Determine the [X, Y] coordinate at the center of the cell enclosing the given text.  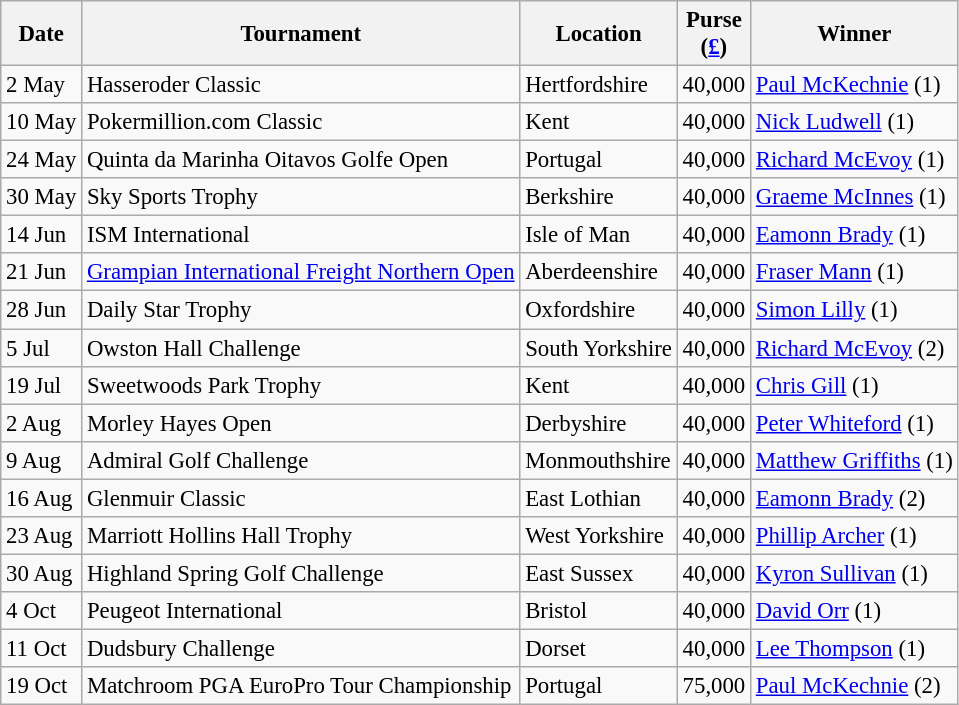
David Orr (1) [855, 611]
Peter Whiteford (1) [855, 423]
30 Aug [42, 573]
Highland Spring Golf Challenge [301, 573]
21 Jun [42, 273]
Sky Sports Trophy [301, 197]
Chris Gill (1) [855, 385]
Derbyshire [598, 423]
Tournament [301, 34]
9 Aug [42, 460]
19 Jul [42, 385]
Lee Thompson (1) [855, 648]
23 Aug [42, 536]
Grampian International Freight Northern Open [301, 273]
5 Jul [42, 348]
Paul McKechnie (1) [855, 85]
Peugeot International [301, 611]
Glenmuir Classic [301, 498]
Simon Lilly (1) [855, 310]
Matchroom PGA EuroPro Tour Championship [301, 686]
16 Aug [42, 498]
30 May [42, 197]
24 May [42, 160]
Location [598, 34]
Winner [855, 34]
Phillip Archer (1) [855, 536]
Dudsbury Challenge [301, 648]
Hertfordshire [598, 85]
4 Oct [42, 611]
East Lothian [598, 498]
28 Jun [42, 310]
East Sussex [598, 573]
2 May [42, 85]
10 May [42, 122]
Purse(£) [714, 34]
Dorset [598, 648]
Quinta da Marinha Oitavos Golfe Open [301, 160]
Eamonn Brady (2) [855, 498]
Matthew Griffiths (1) [855, 460]
Richard McEvoy (1) [855, 160]
Fraser Mann (1) [855, 273]
South Yorkshire [598, 348]
Paul McKechnie (2) [855, 686]
19 Oct [42, 686]
Oxfordshire [598, 310]
Graeme McInnes (1) [855, 197]
Eamonn Brady (1) [855, 235]
Marriott Hollins Hall Trophy [301, 536]
2 Aug [42, 423]
Sweetwoods Park Trophy [301, 385]
Monmouthshire [598, 460]
Richard McEvoy (2) [855, 348]
Aberdeenshire [598, 273]
Morley Hayes Open [301, 423]
Isle of Man [598, 235]
Kyron Sullivan (1) [855, 573]
11 Oct [42, 648]
Hasseroder Classic [301, 85]
75,000 [714, 686]
ISM International [301, 235]
Date [42, 34]
Nick Ludwell (1) [855, 122]
Owston Hall Challenge [301, 348]
Berkshire [598, 197]
Bristol [598, 611]
Pokermillion.com Classic [301, 122]
14 Jun [42, 235]
West Yorkshire [598, 536]
Admiral Golf Challenge [301, 460]
Daily Star Trophy [301, 310]
